Capture the cell that displays the provided text and extract its (x, y) central coordinate. 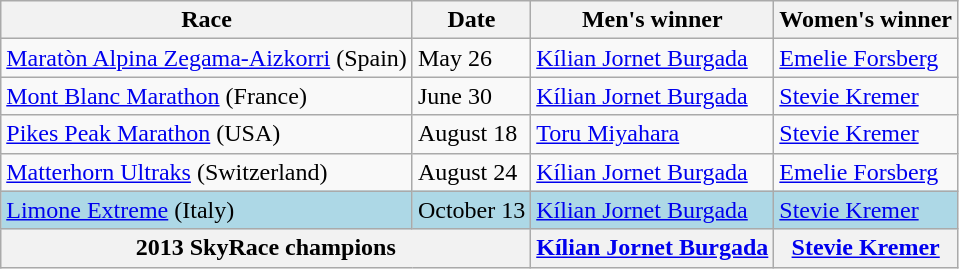
Maratòn Alpina Zegama-Aizkorri (Spain) (207, 58)
May 26 (471, 58)
Mont Blanc Marathon (France) (207, 96)
August 18 (471, 134)
June 30 (471, 96)
Men's winner (652, 20)
Race (207, 20)
Date (471, 20)
Limone Extreme (Italy) (207, 210)
Matterhorn Ultraks (Switzerland) (207, 172)
2013 SkyRace champions (266, 248)
Women's winner (866, 20)
Toru Miyahara (652, 134)
August 24 (471, 172)
Pikes Peak Marathon (USA) (207, 134)
October 13 (471, 210)
